Find where the given text appears and provide that cell's center as [x, y] coordinate. 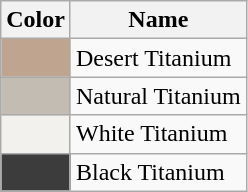
Natural Titanium [158, 96]
White Titanium [158, 134]
Color [36, 20]
Name [158, 20]
Desert Titanium [158, 58]
Black Titanium [158, 172]
